From the cell containing the given text, extract its center point as (x, y) coordinate. 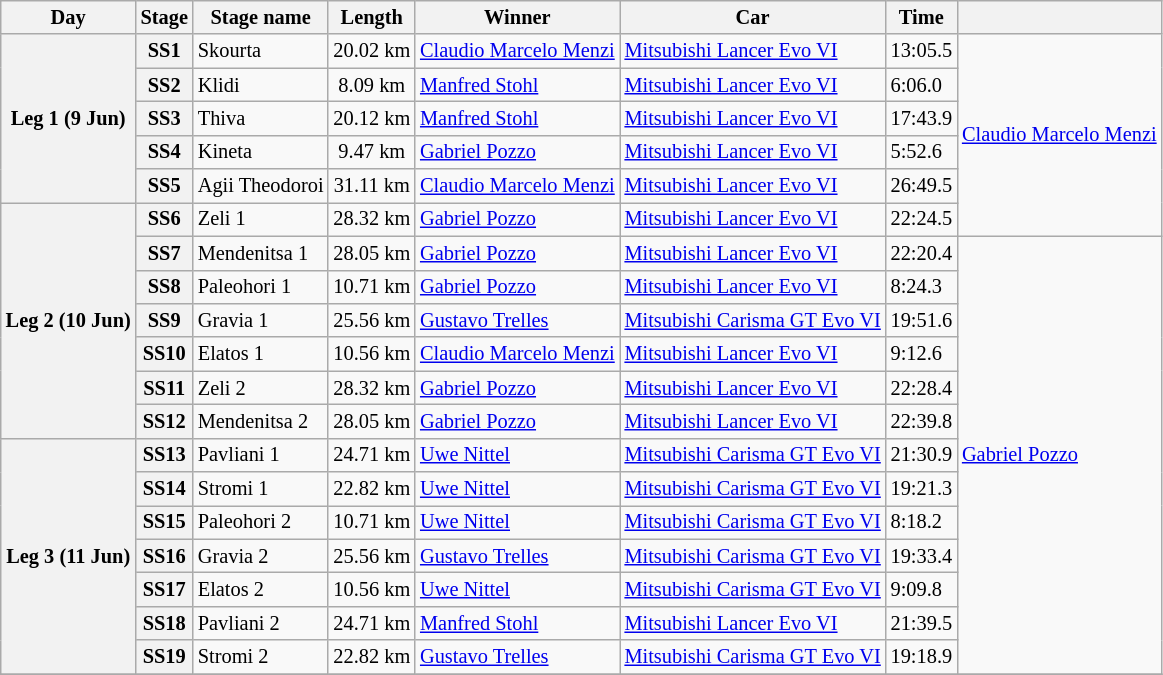
Paleohori 2 (261, 522)
17:43.9 (922, 118)
Leg 2 (10 Jun) (68, 320)
Time (922, 17)
22:24.5 (922, 219)
Leg 3 (11 Jun) (68, 556)
SS2 (164, 85)
22:39.8 (922, 421)
22:28.4 (922, 388)
SS19 (164, 657)
Pavliani 2 (261, 623)
Pavliani 1 (261, 455)
20.12 km (372, 118)
Day (68, 17)
Elatos 1 (261, 354)
Stromi 2 (261, 657)
8:24.3 (922, 287)
5:52.6 (922, 152)
19:21.3 (922, 489)
19:51.6 (922, 320)
8:18.2 (922, 522)
19:18.9 (922, 657)
Elatos 2 (261, 589)
19:33.4 (922, 556)
SS5 (164, 186)
20.02 km (372, 51)
SS7 (164, 253)
9:09.8 (922, 589)
SS1 (164, 51)
Mendenitsa 2 (261, 421)
Skourta (261, 51)
Kineta (261, 152)
Zeli 2 (261, 388)
9:12.6 (922, 354)
Stromi 1 (261, 489)
Stage name (261, 17)
SS14 (164, 489)
6:06.0 (922, 85)
22:20.4 (922, 253)
SS17 (164, 589)
SS12 (164, 421)
Klidi (261, 85)
21:30.9 (922, 455)
13:05.5 (922, 51)
SS10 (164, 354)
26:49.5 (922, 186)
Thiva (261, 118)
SS3 (164, 118)
SS15 (164, 522)
SS13 (164, 455)
21:39.5 (922, 623)
Car (753, 17)
Length (372, 17)
SS11 (164, 388)
SS18 (164, 623)
Mendenitsa 1 (261, 253)
SS16 (164, 556)
Zeli 1 (261, 219)
SS8 (164, 287)
Stage (164, 17)
SS6 (164, 219)
SS4 (164, 152)
Leg 1 (9 Jun) (68, 118)
31.11 km (372, 186)
8.09 km (372, 85)
SS9 (164, 320)
Winner (517, 17)
Gravia 1 (261, 320)
Agii Theodoroi (261, 186)
Gravia 2 (261, 556)
9.47 km (372, 152)
Paleohori 1 (261, 287)
